Return (x, y) of the center of cell containing provided text 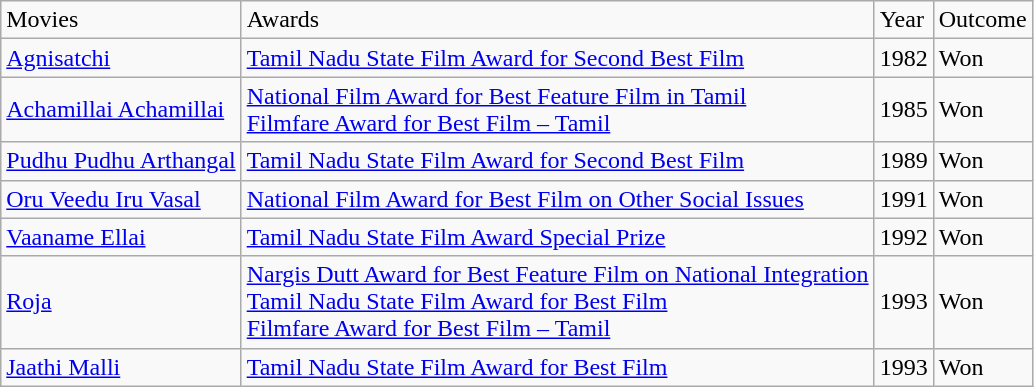
Tamil Nadu State Film Award Special Prize (558, 237)
Roja (121, 302)
Vaaname Ellai (121, 237)
Agnisatchi (121, 58)
Oru Veedu Iru Vasal (121, 199)
Movies (121, 20)
Nargis Dutt Award for Best Feature Film on National IntegrationTamil Nadu State Film Award for Best FilmFilmfare Award for Best Film – Tamil (558, 302)
Jaathi Malli (121, 367)
Pudhu Pudhu Arthangal (121, 161)
1991 (904, 199)
1992 (904, 237)
National Film Award for Best Film on Other Social Issues (558, 199)
1989 (904, 161)
Awards (558, 20)
1982 (904, 58)
Outcome (982, 20)
National Film Award for Best Feature Film in TamilFilmfare Award for Best Film – Tamil (558, 110)
1985 (904, 110)
Year (904, 20)
Achamillai Achamillai (121, 110)
Tamil Nadu State Film Award for Best Film (558, 367)
